Extract the (X, Y) coordinate from the center of the cell holding the provided text.  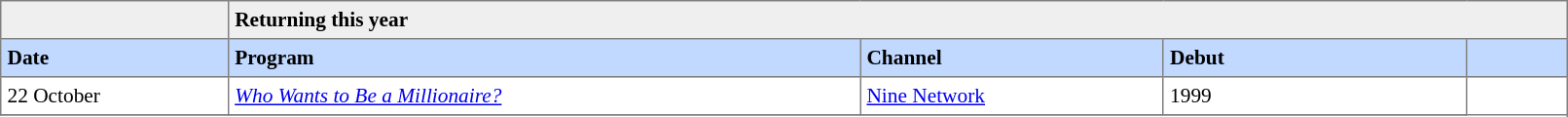
Returning this year (897, 19)
Debut (1315, 58)
Channel (1012, 58)
Nine Network (1012, 96)
Who Wants to Be a Millionaire? (543, 96)
Date (115, 58)
22 October (115, 96)
Program (543, 58)
1999 (1315, 96)
